Capture the cell that displays the provided text and extract its (X, Y) central coordinate. 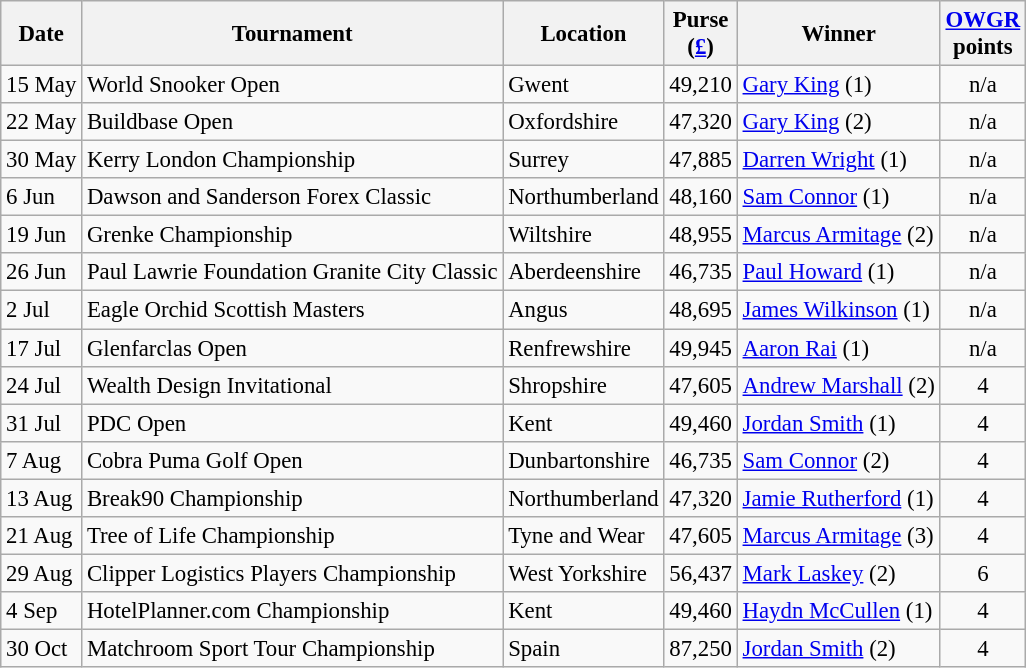
Dunbartonshire (584, 460)
Wiltshire (584, 235)
Wealth Design Invitational (292, 385)
Kerry London Championship (292, 160)
15 May (42, 85)
Gwent (584, 85)
22 May (42, 122)
29 Aug (42, 573)
19 Jun (42, 235)
47,885 (700, 160)
6 Jun (42, 197)
Dawson and Sanderson Forex Classic (292, 197)
Oxfordshire (584, 122)
World Snooker Open (292, 85)
30 May (42, 160)
Eagle Orchid Scottish Masters (292, 310)
31 Jul (42, 423)
Spain (584, 648)
Shropshire (584, 385)
Gary King (1) (838, 85)
Haydn McCullen (1) (838, 611)
Darren Wright (1) (838, 160)
Jordan Smith (2) (838, 648)
Marcus Armitage (3) (838, 536)
Paul Howard (1) (838, 273)
Matchroom Sport Tour Championship (292, 648)
87,250 (700, 648)
56,437 (700, 573)
Paul Lawrie Foundation Granite City Classic (292, 273)
49,945 (700, 348)
Andrew Marshall (2) (838, 385)
Aberdeenshire (584, 273)
Tree of Life Championship (292, 536)
48,955 (700, 235)
21 Aug (42, 536)
HotelPlanner.com Championship (292, 611)
2 Jul (42, 310)
6 (982, 573)
30 Oct (42, 648)
49,210 (700, 85)
Location (584, 34)
Tournament (292, 34)
Date (42, 34)
Gary King (2) (838, 122)
Jordan Smith (1) (838, 423)
Winner (838, 34)
Purse(£) (700, 34)
Renfrewshire (584, 348)
24 Jul (42, 385)
26 Jun (42, 273)
Angus (584, 310)
West Yorkshire (584, 573)
James Wilkinson (1) (838, 310)
Sam Connor (1) (838, 197)
Marcus Armitage (2) (838, 235)
48,695 (700, 310)
7 Aug (42, 460)
Glenfarclas Open (292, 348)
Break90 Championship (292, 498)
Grenke Championship (292, 235)
4 Sep (42, 611)
17 Jul (42, 348)
Jamie Rutherford (1) (838, 498)
13 Aug (42, 498)
Aaron Rai (1) (838, 348)
Cobra Puma Golf Open (292, 460)
PDC Open (292, 423)
Sam Connor (2) (838, 460)
Clipper Logistics Players Championship (292, 573)
Surrey (584, 160)
48,160 (700, 197)
Buildbase Open (292, 122)
Mark Laskey (2) (838, 573)
Tyne and Wear (584, 536)
OWGRpoints (982, 34)
